Pinpoint the cell where the given text exists, returning its (X, Y) midpoint coordinate. 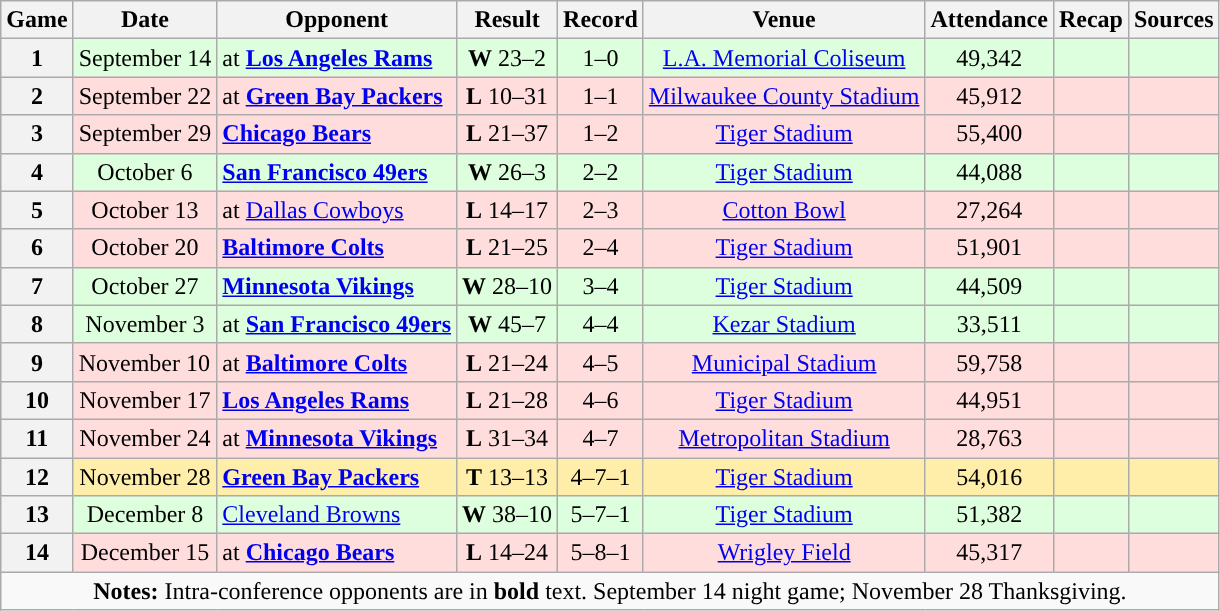
5–8–1 (601, 553)
10 (37, 400)
at Los Angeles Rams (337, 58)
October 20 (145, 248)
Game (37, 20)
Milwaukee County Stadium (784, 96)
Kezar Stadium (784, 324)
Chicago Bears (337, 134)
November 10 (145, 362)
Metropolitan Stadium (784, 438)
5 (37, 210)
4–7 (601, 438)
11 (37, 438)
W 23–2 (508, 58)
W 38–10 (508, 515)
September 14 (145, 58)
12 (37, 477)
December 15 (145, 553)
L 10–31 (508, 96)
October 6 (145, 172)
L 21–37 (508, 134)
Cotton Bowl (784, 210)
45,317 (989, 553)
September 22 (145, 96)
T 13–13 (508, 477)
Los Angeles Rams (337, 400)
Wrigley Field (784, 553)
October 13 (145, 210)
Cleveland Browns (337, 515)
at Dallas Cowboys (337, 210)
W 28–10 (508, 286)
3–4 (601, 286)
December 8 (145, 515)
Baltimore Colts (337, 248)
59,758 (989, 362)
November 17 (145, 400)
1–1 (601, 96)
5–7–1 (601, 515)
1–2 (601, 134)
W 26–3 (508, 172)
3 (37, 134)
November 24 (145, 438)
Notes: Intra-conference opponents are in bold text. September 14 night game; November 28 Thanksgiving. (610, 591)
Venue (784, 20)
L 14–24 (508, 553)
Record (601, 20)
55,400 (989, 134)
54,016 (989, 477)
W 45–7 (508, 324)
2–3 (601, 210)
Opponent (337, 20)
Attendance (989, 20)
at San Francisco 49ers (337, 324)
Municipal Stadium (784, 362)
San Francisco 49ers (337, 172)
L 14–17 (508, 210)
4–5 (601, 362)
4–7–1 (601, 477)
at Green Bay Packers (337, 96)
2 (37, 96)
49,342 (989, 58)
13 (37, 515)
Recap (1090, 20)
at Minnesota Vikings (337, 438)
November 28 (145, 477)
at Baltimore Colts (337, 362)
44,951 (989, 400)
November 3 (145, 324)
Result (508, 20)
Sources (1174, 20)
L 31–34 (508, 438)
1–0 (601, 58)
28,763 (989, 438)
14 (37, 553)
33,511 (989, 324)
1 (37, 58)
L 21–28 (508, 400)
L 21–24 (508, 362)
8 (37, 324)
51,901 (989, 248)
4–4 (601, 324)
Minnesota Vikings (337, 286)
at Chicago Bears (337, 553)
44,509 (989, 286)
9 (37, 362)
L.A. Memorial Coliseum (784, 58)
L 21–25 (508, 248)
4–6 (601, 400)
44,088 (989, 172)
4 (37, 172)
6 (37, 248)
7 (37, 286)
51,382 (989, 515)
Green Bay Packers (337, 477)
September 29 (145, 134)
2–2 (601, 172)
Date (145, 20)
October 27 (145, 286)
2–4 (601, 248)
27,264 (989, 210)
45,912 (989, 96)
